Locate the cell with the specified text and output its [x, y] center coordinate. 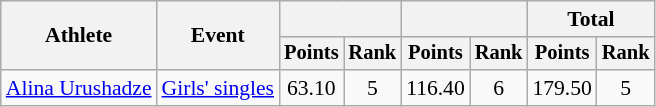
179.50 [562, 88]
63.10 [311, 88]
Alina Urushadze [79, 88]
116.40 [436, 88]
Athlete [79, 36]
6 [499, 88]
Girls' singles [218, 88]
Total [590, 19]
Event [218, 36]
